Output the (x, y) coordinate of the center of the cell containing the given text.  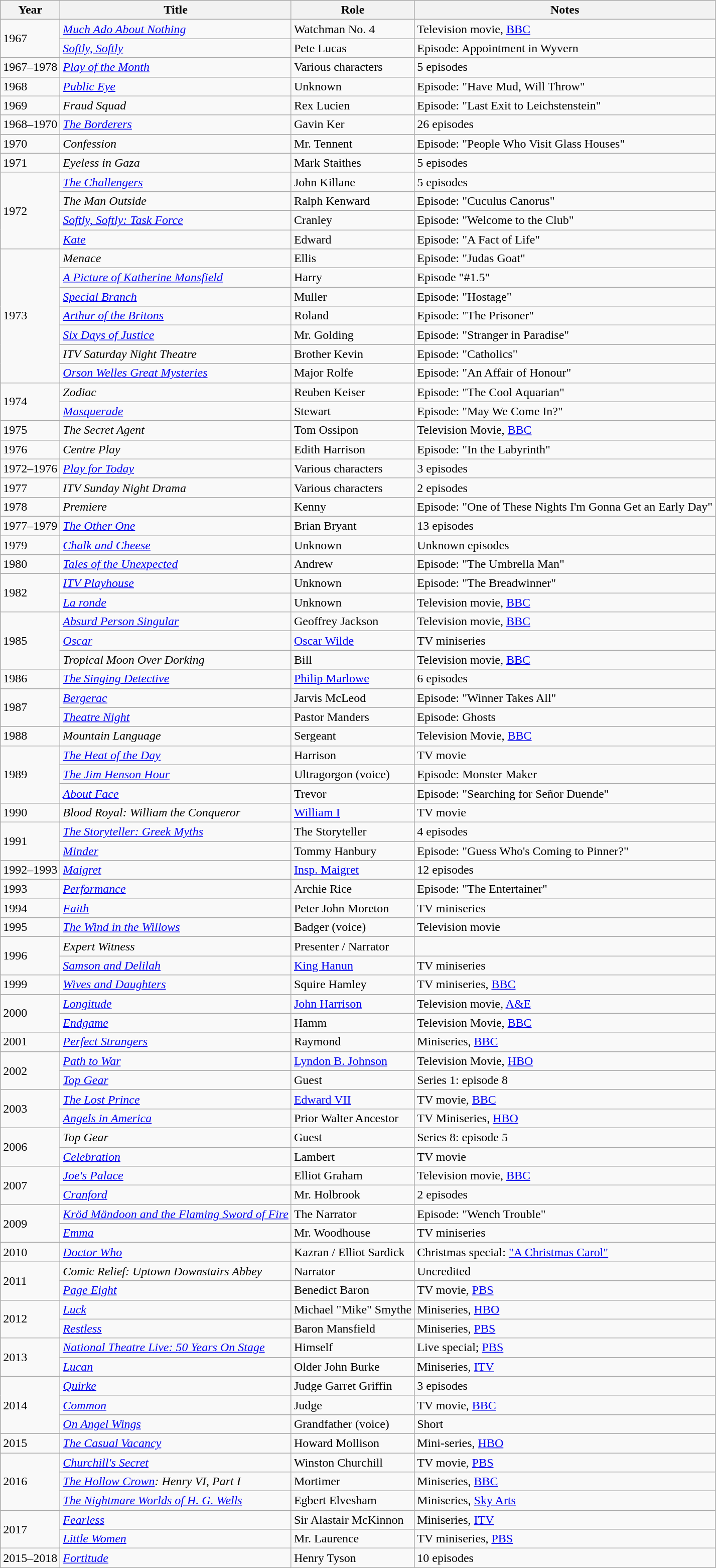
1977–1979 (30, 526)
Episode: Monster Maker (565, 774)
Role (352, 10)
ITV Playhouse (176, 583)
Centre Play (176, 449)
Judge Garret Griffin (352, 1386)
Absurd Person Singular (176, 622)
Luck (176, 1309)
Celebration (176, 1156)
Uncredited (565, 1271)
Six Days of Justice (176, 335)
1986 (30, 679)
Edward VII (352, 1099)
1971 (30, 163)
Trevor (352, 793)
The Jim Henson Hour (176, 774)
Mr. Holbrook (352, 1195)
Major Rolfe (352, 373)
2016 (30, 1482)
Performance (176, 889)
Episode: "Searching for Señor Duende" (565, 793)
Episode: Appointment in Wyvern (565, 48)
John Killane (352, 182)
Cranford (176, 1195)
TV Miniseries, HBO (565, 1118)
Baron Mansfield (352, 1329)
Tommy Hanbury (352, 851)
Episode: "Welcome to the Club" (565, 220)
2015 (30, 1443)
Lambert (352, 1156)
Insp. Maigret (352, 870)
2000 (30, 1013)
TV miniseries, BBC (565, 985)
Play of the Month (176, 67)
Episode: "The Prisoner" (565, 316)
2010 (30, 1252)
Episode: "In the Labyrinth" (565, 449)
Blood Royal: William the Conqueror (176, 812)
Softly, Softly: Task Force (176, 220)
Badger (voice) (352, 927)
1973 (30, 316)
Menace (176, 259)
Christmas special: "A Christmas Carol" (565, 1252)
Eyeless in Gaza (176, 163)
Episode: Ghosts (565, 717)
Live special; PBS (565, 1348)
12 episodes (565, 870)
Churchill's Secret (176, 1463)
Mr. Tennent (352, 144)
A Picture of Katherine Mansfield (176, 278)
Mini-series, HBO (565, 1443)
1967–1978 (30, 67)
Miniseries, PBS (565, 1329)
2003 (30, 1109)
1974 (30, 402)
1988 (30, 736)
The Narrator (352, 1214)
Fortitude (176, 1558)
1979 (30, 545)
Theatre Night (176, 717)
Benedict Baron (352, 1290)
Joe's Palace (176, 1176)
The Storyteller: Greek Myths (176, 831)
The Borderers (176, 125)
2017 (30, 1529)
Episode: "Last Exit to Leichstenstein" (565, 105)
1968–1970 (30, 125)
Zodiac (176, 392)
1989 (30, 774)
Episode: "Cuculus Canorus" (565, 201)
Andrew (352, 564)
Unknown episodes (565, 545)
Reuben Keiser (352, 392)
Narrator (352, 1271)
Edith Harrison (352, 449)
1993 (30, 889)
Episode: "A Fact of Life" (565, 239)
Mr. Laurence (352, 1539)
Ellis (352, 259)
Bill (352, 660)
Egbert Elvesham (352, 1501)
Jarvis McLeod (352, 698)
2014 (30, 1405)
Minder (176, 851)
Ralph Kenward (352, 201)
1992–1993 (30, 870)
Premiere (176, 507)
Henry Tyson (352, 1558)
Mr. Woodhouse (352, 1233)
Episode: "Guess Who's Coming to Pinner?" (565, 851)
Winston Churchill (352, 1463)
Michael "Mike" Smythe (352, 1309)
Chalk and Cheese (176, 545)
1994 (30, 908)
1977 (30, 488)
Much Ado About Nothing (176, 29)
6 episodes (565, 679)
Orson Welles Great Mysteries (176, 373)
Arthur of the Britons (176, 316)
Rex Lucien (352, 105)
Episode: "Wench Trouble" (565, 1214)
Doctor Who (176, 1252)
2012 (30, 1319)
The Hollow Crown: Henry VI, Part I (176, 1482)
Harry (352, 278)
2011 (30, 1281)
Episode: "May We Come In?" (565, 411)
Little Women (176, 1539)
Wives and Daughters (176, 985)
Watchman No. 4 (352, 29)
Episode "#1.5" (565, 278)
King Hanun (352, 966)
1991 (30, 841)
Samson and Delilah (176, 966)
Episode: "Winner Takes All" (565, 698)
Older John Burke (352, 1367)
Presenter / Narrator (352, 946)
Masquerade (176, 411)
Judge (352, 1405)
Pete Lucas (352, 48)
Play for Today (176, 468)
Archie Rice (352, 889)
Lucan (176, 1367)
The Man Outside (176, 201)
Mortimer (352, 1482)
The Nightmare Worlds of H. G. Wells (176, 1501)
Television Movie, HBO (565, 1061)
Fearless (176, 1520)
2001 (30, 1042)
Mr. Golding (352, 335)
The Other One (176, 526)
1972–1976 (30, 468)
Harrison (352, 755)
Page Eight (176, 1290)
Series 8: episode 5 (565, 1137)
Episode: "Have Mud, Will Throw" (565, 86)
1975 (30, 430)
Episode: "One of These Nights I'm Gonna Get an Early Day" (565, 507)
1968 (30, 86)
1995 (30, 927)
Short (565, 1424)
Brother Kevin (352, 354)
2007 (30, 1185)
The Wind in the Willows (176, 927)
Ultragorgon (voice) (352, 774)
Public Eye (176, 86)
The Heat of the Day (176, 755)
Peter John Moreton (352, 908)
Television movie, A&E (565, 1004)
1985 (30, 641)
Geoffrey Jackson (352, 622)
Miniseries, Sky Arts (565, 1501)
1970 (30, 144)
Longitude (176, 1004)
Oscar Wilde (352, 641)
1980 (30, 564)
10 episodes (565, 1558)
The Storyteller (352, 831)
Kazran / Elliot Sardick (352, 1252)
On Angel Wings (176, 1424)
Tales of the Unexpected (176, 564)
Edward (352, 239)
26 episodes (565, 125)
Lyndon B. Johnson (352, 1061)
Episode: "Stranger in Paradise" (565, 335)
Episode: "The Breadwinner" (565, 583)
Kröd Mändoon and the Flaming Sword of Fire (176, 1214)
Quirke (176, 1386)
2002 (30, 1070)
ITV Sunday Night Drama (176, 488)
1976 (30, 449)
Episode: "The Cool Aquarian" (565, 392)
2009 (30, 1224)
Brian Bryant (352, 526)
ITV Saturday Night Theatre (176, 354)
2015–2018 (30, 1558)
Roland (352, 316)
Sir Alastair McKinnon (352, 1520)
Tropical Moon Over Dorking (176, 660)
Episode: "Hostage" (565, 297)
Expert Witness (176, 946)
La ronde (176, 602)
Episode: "The Entertainer" (565, 889)
2006 (30, 1147)
Episode: "People Who Visit Glass Houses" (565, 144)
Television movie (565, 927)
Series 1: episode 8 (565, 1080)
Cranley (352, 220)
Emma (176, 1233)
Elliot Graham (352, 1176)
13 episodes (565, 526)
Faith (176, 908)
Mountain Language (176, 736)
Squire Hamley (352, 985)
Title (176, 10)
Gavin Ker (352, 125)
Notes (565, 10)
Himself (352, 1348)
1969 (30, 105)
Kate (176, 239)
Episode: "Judas Goat" (565, 259)
Mark Staithes (352, 163)
Common (176, 1405)
Episode: "The Umbrella Man" (565, 564)
Oscar (176, 641)
The Challengers (176, 182)
Kenny (352, 507)
Comic Relief: Uptown Downstairs Abbey (176, 1271)
1972 (30, 210)
1967 (30, 39)
Sergeant (352, 736)
1990 (30, 812)
1982 (30, 593)
National Theatre Live: 50 Years On Stage (176, 1348)
TV miniseries, PBS (565, 1539)
Episode: "An Affair of Honour" (565, 373)
Philip Marlowe (352, 679)
Muller (352, 297)
Fraud Squad (176, 105)
Restless (176, 1329)
Hamm (352, 1023)
Maigret (176, 870)
Special Branch (176, 297)
About Face (176, 793)
1999 (30, 985)
Confession (176, 144)
Bergerac (176, 698)
Year (30, 10)
Episode: "Catholics" (565, 354)
4 episodes (565, 831)
Howard Mollison (352, 1443)
Endgame (176, 1023)
Softly, Softly (176, 48)
2013 (30, 1357)
Pastor Manders (352, 717)
1987 (30, 707)
The Secret Agent (176, 430)
John Harrison (352, 1004)
Miniseries, HBO (565, 1309)
1978 (30, 507)
Tom Ossipon (352, 430)
The Casual Vacancy (176, 1443)
Perfect Strangers (176, 1042)
The Singing Detective (176, 679)
Raymond (352, 1042)
Angels in America (176, 1118)
Path to War (176, 1061)
The Lost Prince (176, 1099)
William I (352, 812)
Grandfather (voice) (352, 1424)
Stewart (352, 411)
1996 (30, 956)
Prior Walter Ancestor (352, 1118)
